Extract the [x, y] coordinate from the center of the cell holding the provided text.  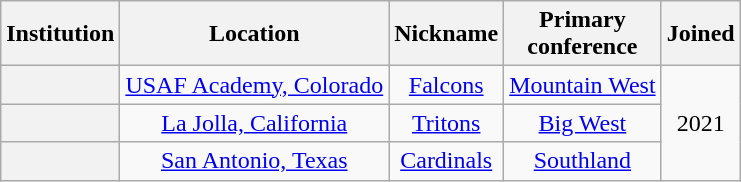
Falcons [446, 85]
Big West [582, 123]
San Antonio, Texas [254, 161]
Primaryconference [582, 34]
Tritons [446, 123]
La Jolla, California [254, 123]
Southland [582, 161]
Joined [700, 34]
Institution [60, 34]
Nickname [446, 34]
USAF Academy, Colorado [254, 85]
Mountain West [582, 85]
Location [254, 34]
Cardinals [446, 161]
2021 [700, 123]
